Capture the cell that displays the provided text and extract its [X, Y] central coordinate. 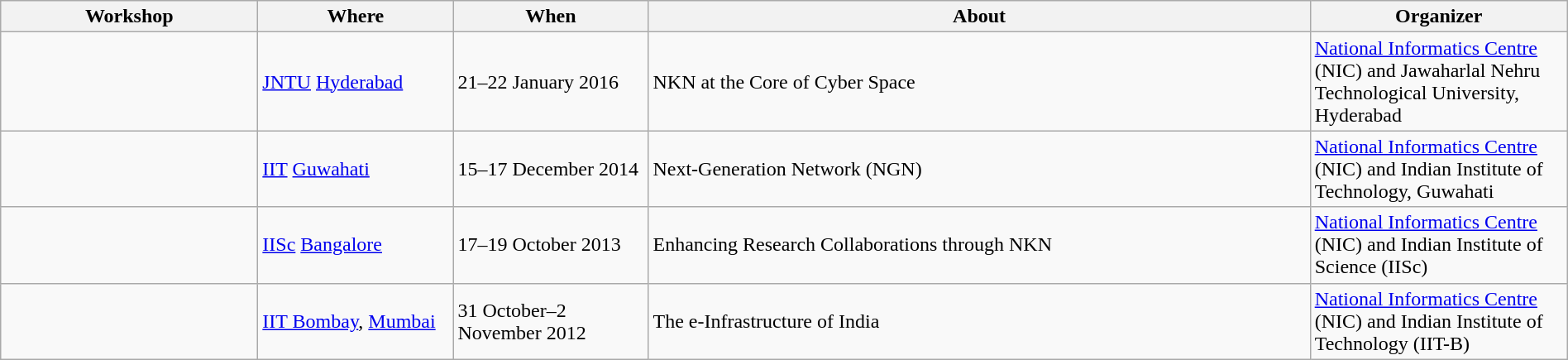
Enhancing Research Collaborations through NKN [979, 245]
31 October–2 November 2012 [551, 321]
15–17 December 2014 [551, 169]
Next-Generation Network (NGN) [979, 169]
JNTU Hyderabad [356, 81]
21–22 January 2016 [551, 81]
National Informatics Centre (NIC) and Indian Institute of Science (IISc) [1439, 245]
Workshop [129, 17]
About [979, 17]
When [551, 17]
17–19 October 2013 [551, 245]
IISc Bangalore [356, 245]
IIT Guwahati [356, 169]
The e-Infrastructure of India [979, 321]
Organizer [1439, 17]
National Informatics Centre (NIC) and Indian Institute of Technology, Guwahati [1439, 169]
NKN at the Core of Cyber Space [979, 81]
National Informatics Centre (NIC) and Indian Institute of Technology (IIT-B) [1439, 321]
IIT Bombay, Mumbai [356, 321]
Where [356, 17]
National Informatics Centre (NIC) and Jawaharlal Nehru Technological University, Hyderabad [1439, 81]
